Scan for the cell matching the given text and deliver its (X, Y) coordinate at center. 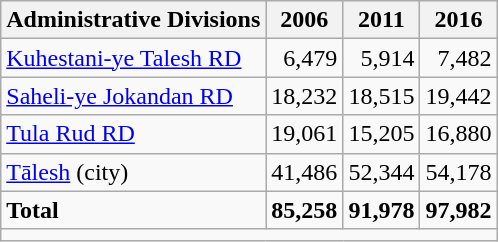
52,344 (382, 172)
Administrative Divisions (134, 20)
19,061 (304, 134)
7,482 (458, 58)
Tālesh (city) (134, 172)
15,205 (382, 134)
18,515 (382, 96)
5,914 (382, 58)
Total (134, 210)
41,486 (304, 172)
6,479 (304, 58)
16,880 (458, 134)
54,178 (458, 172)
Tula Rud RD (134, 134)
Kuhestani-ye Talesh RD (134, 58)
19,442 (458, 96)
91,978 (382, 210)
2006 (304, 20)
85,258 (304, 210)
2011 (382, 20)
2016 (458, 20)
97,982 (458, 210)
18,232 (304, 96)
Saheli-ye Jokandan RD (134, 96)
